Find where the given text appears and provide that cell's center as (x, y) coordinate. 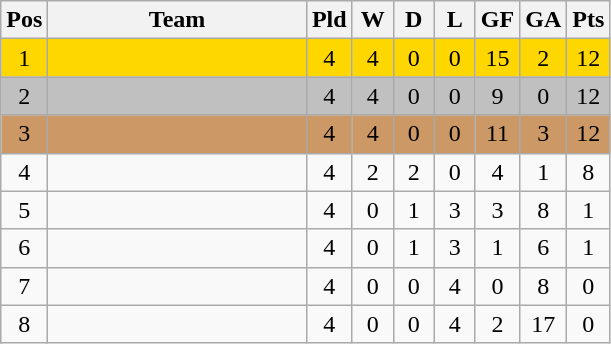
15 (497, 58)
GF (497, 20)
17 (544, 324)
W (372, 20)
11 (497, 134)
Team (178, 20)
Pos (24, 20)
5 (24, 210)
L (454, 20)
Pld (329, 20)
9 (497, 96)
Pts (588, 20)
D (414, 20)
7 (24, 286)
GA (544, 20)
